Detect which cell encompasses the target text, then output its [X, Y] center coordinate. 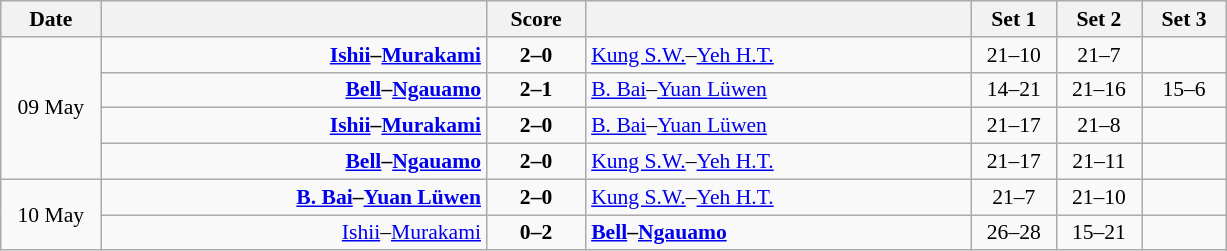
0–2 [536, 233]
2–1 [536, 90]
09 May [51, 108]
10 May [51, 214]
26–28 [1014, 233]
Set 1 [1014, 19]
14–21 [1014, 90]
21–8 [1098, 126]
Set 2 [1098, 19]
15–6 [1184, 90]
21–11 [1098, 162]
15–21 [1098, 233]
Set 3 [1184, 19]
Date [51, 19]
21–16 [1098, 90]
Score [536, 19]
